Extract the (x, y) coordinate from the center of the cell holding the provided text.  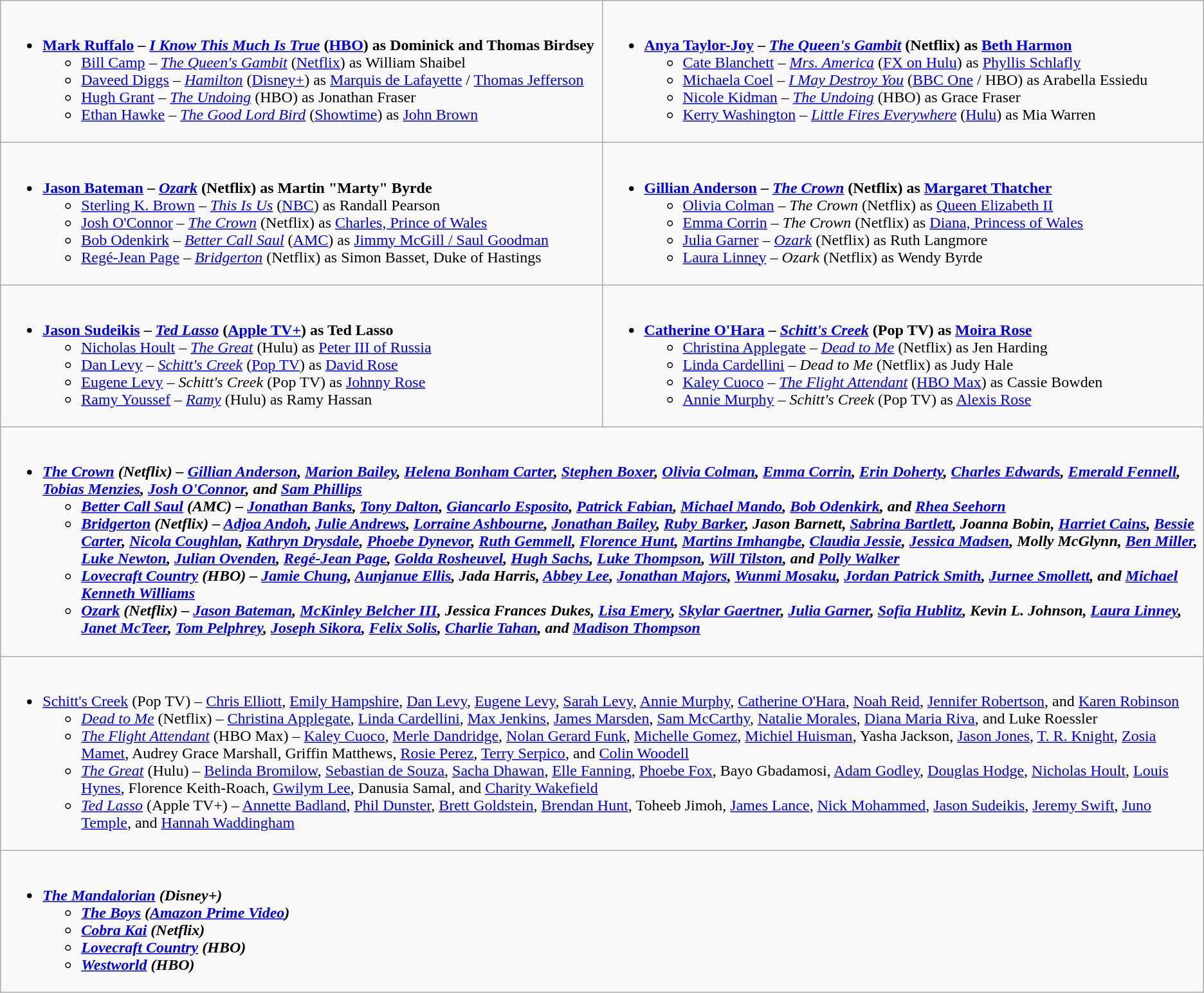
The Mandalorian (Disney+)The Boys (Amazon Prime Video)Cobra Kai (Netflix)Lovecraft Country (HBO)Westworld (HBO) (602, 921)
